Search for the cell housing the specified text and yield its (x, y) center coordinate. 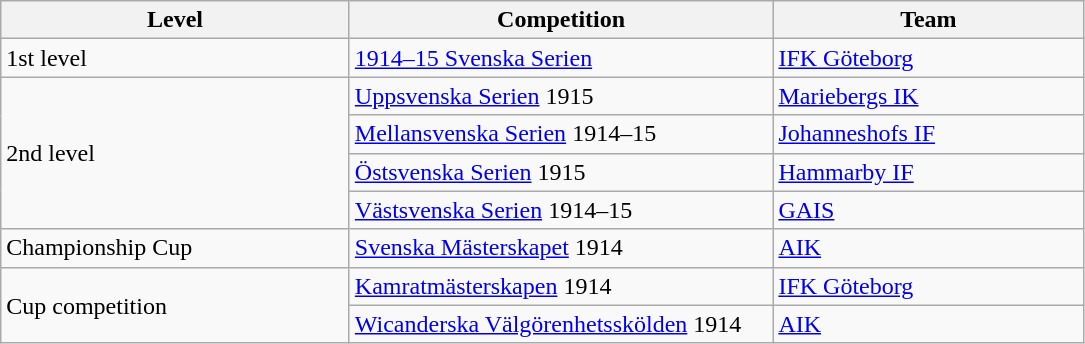
Svenska Mästerskapet 1914 (561, 248)
Kamratmästerskapen 1914 (561, 286)
Cup competition (176, 305)
Östsvenska Serien 1915 (561, 172)
Wicanderska Välgörenhetsskölden 1914 (561, 324)
Competition (561, 20)
Team (928, 20)
Mariebergs IK (928, 96)
1st level (176, 58)
Hammarby IF (928, 172)
Level (176, 20)
1914–15 Svenska Serien (561, 58)
GAIS (928, 210)
Västsvenska Serien 1914–15 (561, 210)
Championship Cup (176, 248)
Mellansvenska Serien 1914–15 (561, 134)
Uppsvenska Serien 1915 (561, 96)
Johanneshofs IF (928, 134)
2nd level (176, 153)
